Return (x, y) of the center of cell containing provided text 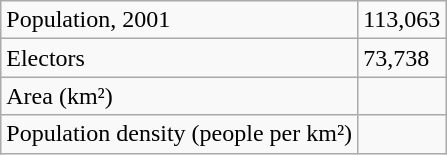
Population, 2001 (180, 20)
Area (km²) (180, 96)
73,738 (402, 58)
Population density (people per km²) (180, 134)
113,063 (402, 20)
Electors (180, 58)
